Provide the [x, y] coordinate of the cell's center where the given text is located.  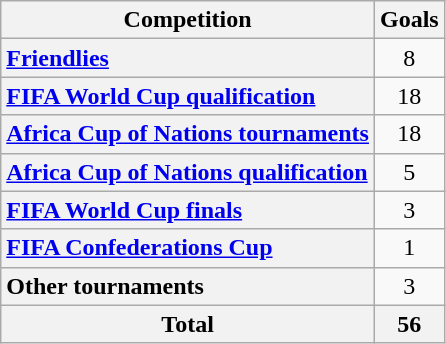
Other tournaments [188, 286]
Africa Cup of Nations tournaments [188, 134]
FIFA World Cup finals [188, 210]
Friendlies [188, 58]
Goals [409, 20]
1 [409, 248]
8 [409, 58]
FIFA World Cup qualification [188, 96]
5 [409, 172]
Total [188, 324]
Competition [188, 20]
FIFA Confederations Cup [188, 248]
Africa Cup of Nations qualification [188, 172]
56 [409, 324]
